Search for the cell housing the specified text and yield its [x, y] center coordinate. 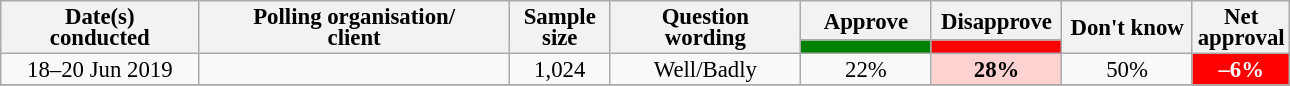
50% [1128, 70]
28% [996, 70]
Sample size [560, 28]
Questionwording [706, 28]
1,024 [560, 70]
Polling organisation/client [354, 28]
18–20 Jun 2019 [100, 70]
Date(s)conducted [100, 28]
Disapprove [996, 20]
–6% [1241, 70]
Well/Badly [706, 70]
22% [866, 70]
Approve [866, 20]
Net approval [1241, 28]
Don't know [1128, 28]
